From the cell containing the given text, extract its center point as (x, y) coordinate. 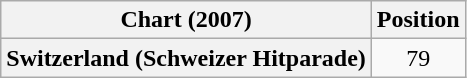
Chart (2007) (186, 20)
79 (418, 58)
Position (418, 20)
Switzerland (Schweizer Hitparade) (186, 58)
